Return the (x, y) coordinate for the center point of the cell that contains the specified text.  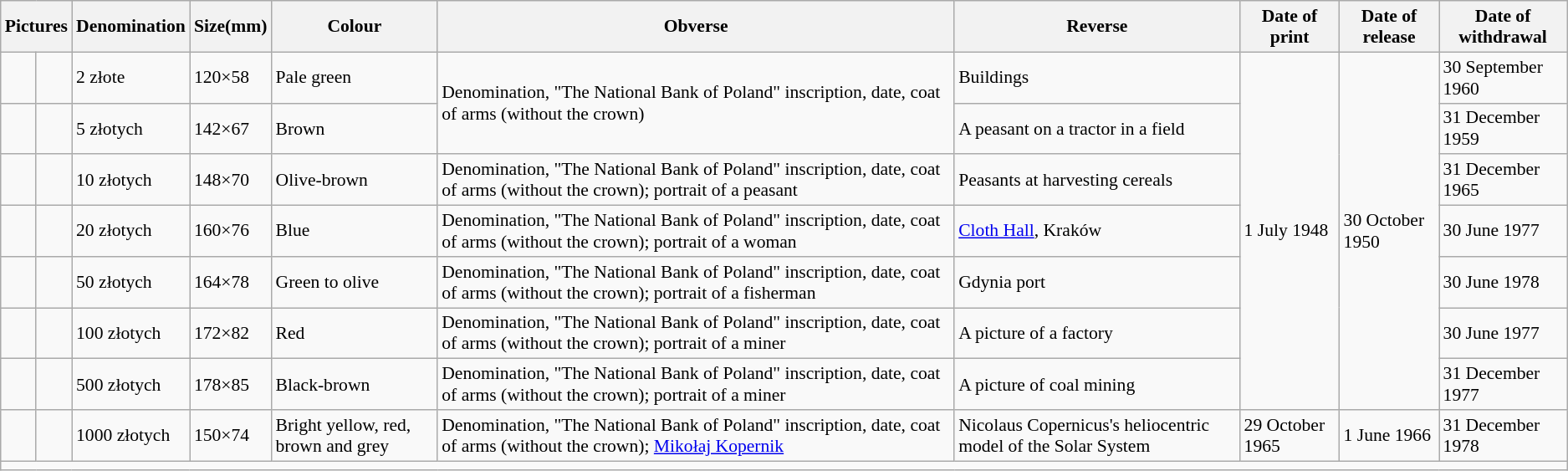
Peasants at harvesting cereals (1097, 181)
A picture of a factory (1097, 333)
Denomination, "The National Bank of Poland" inscription, date, coat of arms (without the crown); Mikołaj Kopernik (696, 435)
Denomination, "The National Bank of Poland" inscription, date, coat of arms (without the crown); portrait of a peasant (696, 181)
31 December 1977 (1504, 385)
1 June 1966 (1390, 435)
1 July 1948 (1290, 231)
Obverse (696, 27)
148×70 (231, 181)
31 December 1978 (1504, 435)
Nicolaus Copernicus's heliocentric model of the Solar System (1097, 435)
50 złotych (130, 283)
Black-brown (355, 385)
Denomination, "The National Bank of Poland" inscription, date, coat of arms (without the crown) (696, 103)
Red (355, 333)
20 złotych (130, 231)
Cloth Hall, Kraków (1097, 231)
31 December 1965 (1504, 181)
31 December 1959 (1504, 129)
Pale green (355, 77)
Colour (355, 27)
Date of print (1290, 27)
120×58 (231, 77)
30 June 1978 (1504, 283)
Denomination, "The National Bank of Poland" inscription, date, coat of arms (without the crown); portrait of a fisherman (696, 283)
10 złotych (130, 181)
500 złotych (130, 385)
Brown (355, 129)
Denomination (130, 27)
Size(mm) (231, 27)
5 złotych (130, 129)
Reverse (1097, 27)
Blue (355, 231)
142×67 (231, 129)
Date of release (1390, 27)
Buildings (1097, 77)
Gdynia port (1097, 283)
164×78 (231, 283)
A picture of coal mining (1097, 385)
100 złotych (130, 333)
Bright yellow, red, brown and grey (355, 435)
1000 złotych (130, 435)
Green to olive (355, 283)
150×74 (231, 435)
2 złote (130, 77)
178×85 (231, 385)
Olive-brown (355, 181)
A peasant on a tractor in a field (1097, 129)
30 October 1950 (1390, 231)
Date of withdrawal (1504, 27)
Denomination, "The National Bank of Poland" inscription, date, coat of arms (without the crown); portrait of a woman (696, 231)
29 October 1965 (1290, 435)
30 September 1960 (1504, 77)
172×82 (231, 333)
160×76 (231, 231)
Pictures (37, 27)
